Detect which cell encompasses the target text, then output its (X, Y) center coordinate. 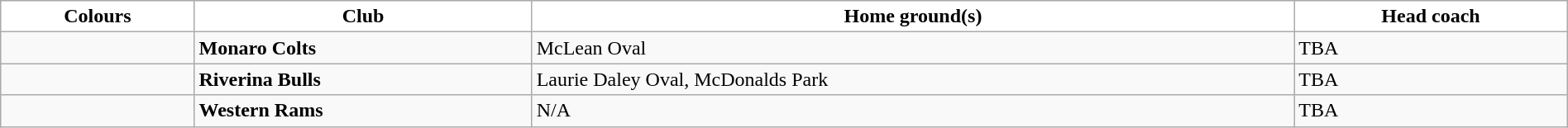
Riverina Bulls (363, 79)
Monaro Colts (363, 48)
Home ground(s) (913, 17)
Colours (98, 17)
Club (363, 17)
N/A (913, 111)
Western Rams (363, 111)
McLean Oval (913, 48)
Laurie Daley Oval, McDonalds Park (913, 79)
Head coach (1431, 17)
